Detect which cell encompasses the target text, then output its [X, Y] center coordinate. 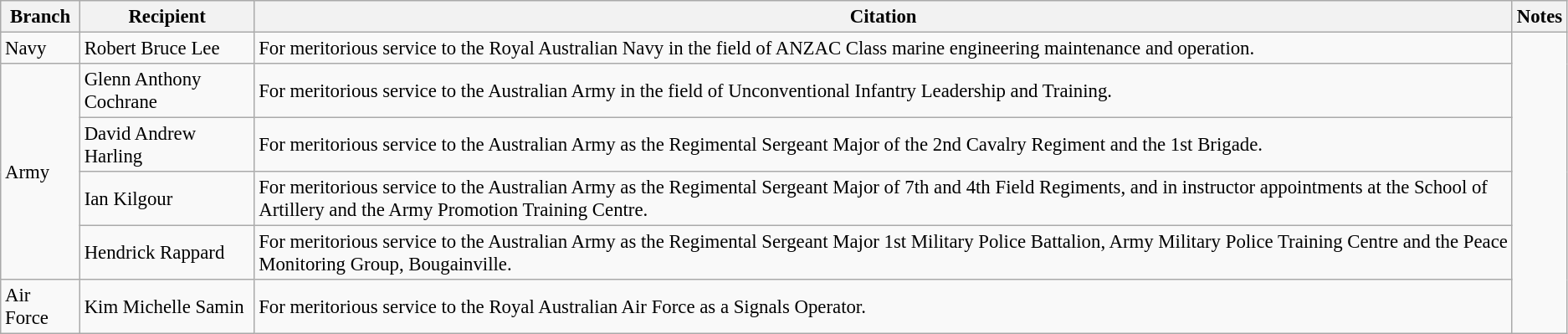
Recipient [167, 17]
Notes [1540, 17]
For meritorious service to the Australian Army as the Regimental Sergeant Major of the 2nd Cavalry Regiment and the 1st Brigade. [884, 146]
For meritorious service to the Royal Australian Navy in the field of ANZAC Class marine engineering maintenance and operation. [884, 49]
Kim Michelle Samin [167, 306]
David Andrew Harling [167, 146]
Glenn Anthony Cochrane [167, 90]
Air Force [40, 306]
For meritorious service to the Australian Army in the field of Unconventional Infantry Leadership and Training. [884, 90]
Branch [40, 17]
Navy [40, 49]
Citation [884, 17]
Ian Kilgour [167, 199]
For meritorious service to the Royal Australian Air Force as a Signals Operator. [884, 306]
Hendrick Rappard [167, 253]
Robert Bruce Lee [167, 49]
Army [40, 172]
